Scan for the cell matching the given text and deliver its (X, Y) coordinate at center. 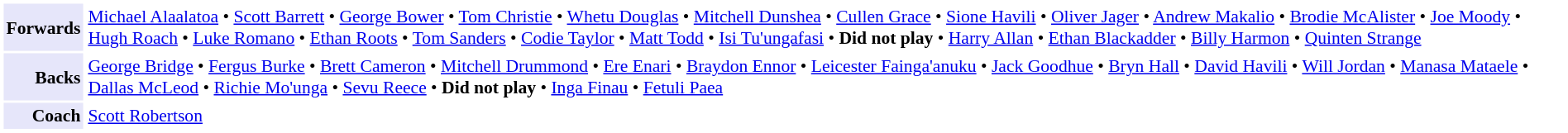
Forwards (43, 26)
Backs (43, 76)
Coach (43, 116)
Scott Robertson (825, 116)
